Return [X, Y] of the center of cell containing provided text 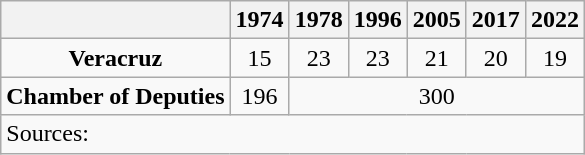
19 [554, 58]
2017 [496, 20]
196 [260, 96]
Veracruz [116, 58]
Sources: [293, 134]
Chamber of Deputies [116, 96]
1996 [378, 20]
2022 [554, 20]
300 [436, 96]
2005 [436, 20]
20 [496, 58]
1978 [318, 20]
1974 [260, 20]
21 [436, 58]
15 [260, 58]
